Identify which cell holds the provided text, then report its [X, Y] central coordinate. 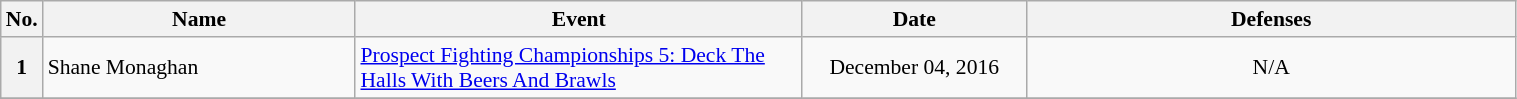
Defenses [1271, 19]
N/A [1271, 68]
Shane Monaghan [200, 68]
December 04, 2016 [914, 68]
No. [22, 19]
Date [914, 19]
Name [200, 19]
Event [578, 19]
1 [22, 68]
Prospect Fighting Championships 5: Deck The Halls With Beers And Brawls [578, 68]
